Provide the (X, Y) coordinate of the cell's center where the given text is located.  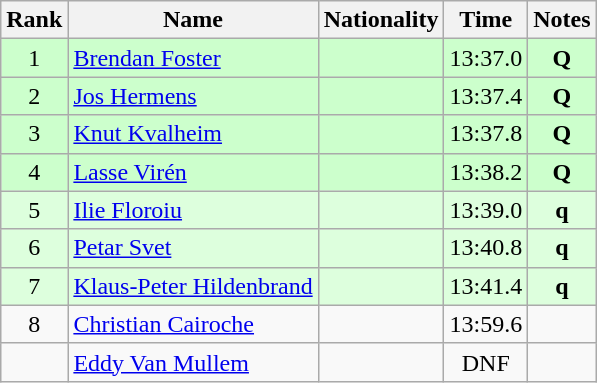
13:38.2 (486, 172)
Christian Cairoche (193, 324)
13:40.8 (486, 248)
Ilie Floroiu (193, 210)
Lasse Virén (193, 172)
Brendan Foster (193, 58)
3 (34, 134)
Notes (562, 20)
13:41.4 (486, 286)
Petar Svet (193, 248)
13:37.8 (486, 134)
6 (34, 248)
5 (34, 210)
Eddy Van Mullem (193, 362)
13:59.6 (486, 324)
4 (34, 172)
13:39.0 (486, 210)
2 (34, 96)
Nationality (381, 20)
13:37.0 (486, 58)
Name (193, 20)
8 (34, 324)
7 (34, 286)
Jos Hermens (193, 96)
Rank (34, 20)
Time (486, 20)
Klaus-Peter Hildenbrand (193, 286)
Knut Kvalheim (193, 134)
1 (34, 58)
DNF (486, 362)
13:37.4 (486, 96)
